Scan for the cell matching the given text and deliver its [X, Y] coordinate at center. 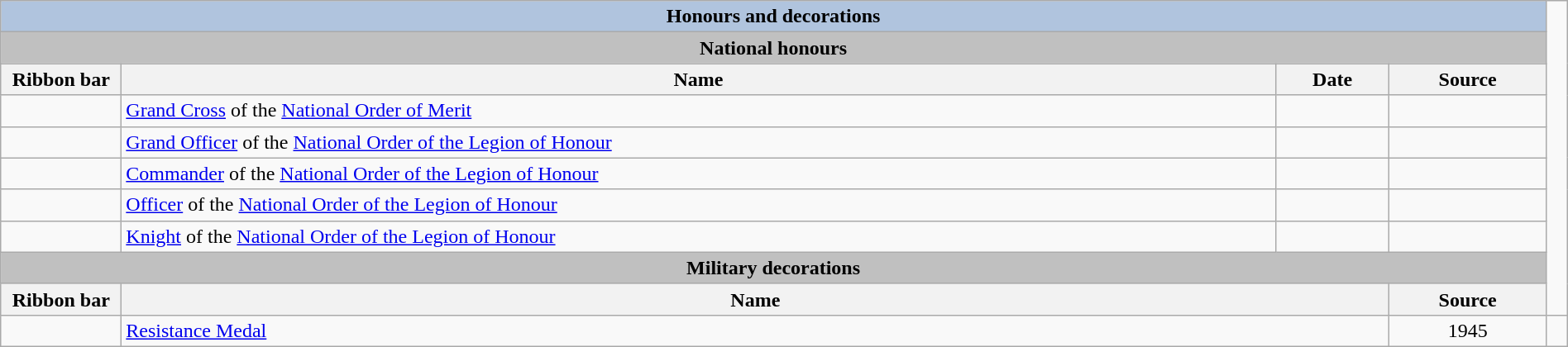
1945 [1468, 330]
Knight of the National Order of the Legion of Honour [698, 236]
Grand Officer of the National Order of the Legion of Honour [698, 142]
National honours [774, 48]
Military decorations [774, 268]
Grand Cross of the National Order of Merit [698, 111]
Date [1332, 79]
Honours and decorations [774, 17]
Officer of the National Order of the Legion of Honour [698, 205]
Commander of the National Order of the Legion of Honour [698, 173]
Resistance Medal [756, 330]
